Scan for the cell matching the given text and deliver its [x, y] coordinate at center. 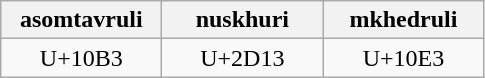
U+10E3 [404, 58]
asomtavruli [82, 20]
U+10B3 [82, 58]
U+2D13 [242, 58]
mkhedruli [404, 20]
nuskhuri [242, 20]
